From the cell containing the given text, extract its center point as [X, Y] coordinate. 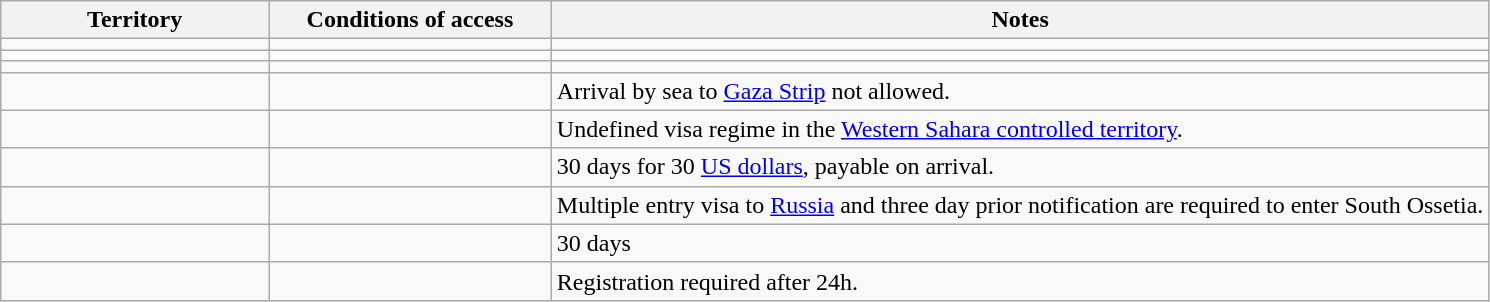
Territory [135, 20]
Multiple entry visa to Russia and three day prior notification are required to enter South Ossetia. [1020, 205]
Conditions of access [410, 20]
Notes [1020, 20]
Undefined visa regime in the Western Sahara controlled territory. [1020, 129]
30 days [1020, 243]
Arrival by sea to Gaza Strip not allowed. [1020, 91]
Registration required after 24h. [1020, 281]
30 days for 30 US dollars, payable on arrival. [1020, 167]
